Scan for the cell matching the given text and deliver its (X, Y) coordinate at center. 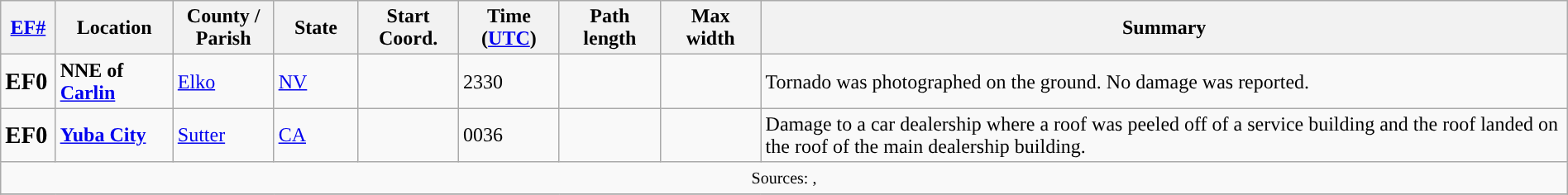
Path length (610, 28)
County / Parish (223, 28)
Time (UTC) (509, 28)
State (316, 28)
Yuba City (114, 136)
EF# (28, 28)
Sutter (223, 136)
Elko (223, 81)
Damage to a car dealership where a roof was peeled off of a service building and the roof landed on the roof of the main dealership building. (1164, 136)
Location (114, 28)
0036 (509, 136)
Max width (710, 28)
NV (316, 81)
Sources: , (784, 178)
CA (316, 136)
Start Coord. (409, 28)
Summary (1164, 28)
Tornado was photographed on the ground. No damage was reported. (1164, 81)
2330 (509, 81)
NNE of Carlin (114, 81)
